Determine the [X, Y] coordinate at the center of the cell enclosing the given text.  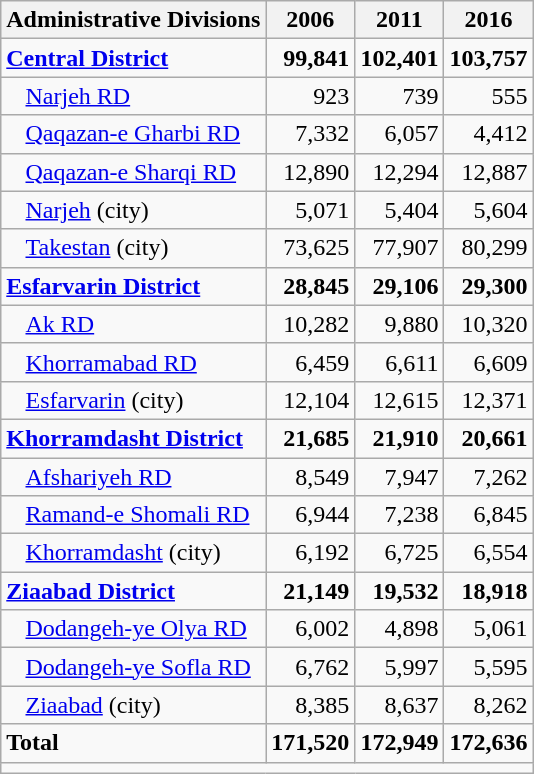
Dodangeh-ye Sofla RD [134, 667]
20,661 [488, 438]
19,532 [400, 591]
77,907 [400, 248]
12,371 [488, 400]
2011 [400, 20]
739 [400, 96]
Takestan (city) [134, 248]
Total [134, 743]
6,611 [400, 362]
12,104 [310, 400]
6,725 [400, 553]
Qaqazan-e Gharbi RD [134, 134]
5,595 [488, 667]
172,949 [400, 743]
8,549 [310, 477]
8,262 [488, 705]
6,002 [310, 629]
6,192 [310, 553]
Ramand-e Shomali RD [134, 515]
Khorramdasht District [134, 438]
172,636 [488, 743]
99,841 [310, 58]
8,385 [310, 705]
6,057 [400, 134]
5,404 [400, 210]
6,459 [310, 362]
Khorramdasht (city) [134, 553]
Khorramabad RD [134, 362]
10,282 [310, 324]
2016 [488, 20]
4,412 [488, 134]
5,061 [488, 629]
6,845 [488, 515]
Esfarvarin (city) [134, 400]
7,262 [488, 477]
555 [488, 96]
80,299 [488, 248]
Ziaabad District [134, 591]
73,625 [310, 248]
21,910 [400, 438]
12,890 [310, 172]
Central District [134, 58]
9,880 [400, 324]
28,845 [310, 286]
6,554 [488, 553]
102,401 [400, 58]
Narjeh (city) [134, 210]
171,520 [310, 743]
Afshariyeh RD [134, 477]
12,615 [400, 400]
Esfarvarin District [134, 286]
923 [310, 96]
29,300 [488, 286]
6,944 [310, 515]
103,757 [488, 58]
21,685 [310, 438]
7,238 [400, 515]
Qaqazan-e Sharqi RD [134, 172]
6,762 [310, 667]
10,320 [488, 324]
4,898 [400, 629]
21,149 [310, 591]
5,997 [400, 667]
Narjeh RD [134, 96]
18,918 [488, 591]
29,106 [400, 286]
6,609 [488, 362]
Dodangeh-ye Olya RD [134, 629]
7,947 [400, 477]
Administrative Divisions [134, 20]
Ak RD [134, 324]
Ziaabad (city) [134, 705]
5,604 [488, 210]
8,637 [400, 705]
12,294 [400, 172]
12,887 [488, 172]
7,332 [310, 134]
2006 [310, 20]
5,071 [310, 210]
